Scan for the cell matching the given text and deliver its [X, Y] coordinate at center. 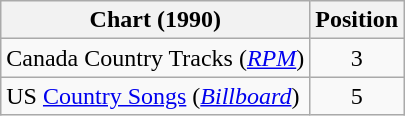
3 [357, 58]
Chart (1990) [156, 20]
Canada Country Tracks (RPM) [156, 58]
US Country Songs (Billboard) [156, 96]
Position [357, 20]
5 [357, 96]
